For the text-containing cell, return its midpoint in (X, Y) coordinate format. 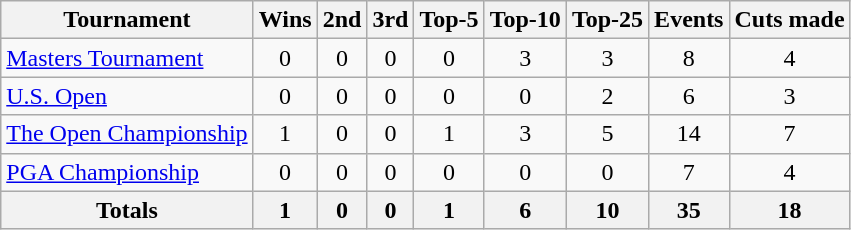
Tournament (127, 20)
The Open Championship (127, 134)
3rd (390, 20)
10 (607, 210)
2nd (342, 20)
5 (607, 134)
U.S. Open (127, 96)
14 (689, 134)
PGA Championship (127, 172)
Totals (127, 210)
35 (689, 210)
Top-25 (607, 20)
Wins (285, 20)
Top-5 (449, 20)
Events (689, 20)
8 (689, 58)
Masters Tournament (127, 58)
Cuts made (790, 20)
2 (607, 96)
18 (790, 210)
Top-10 (525, 20)
